Scan for the cell matching the given text and deliver its [X, Y] coordinate at center. 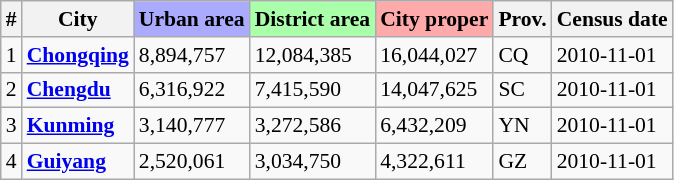
3,140,777 [192, 126]
4 [12, 162]
2 [12, 90]
6,316,922 [192, 90]
Kunming [78, 126]
City [78, 19]
SC [522, 90]
6,432,209 [434, 126]
8,894,757 [192, 55]
Urban area [192, 19]
Prov. [522, 19]
3,034,750 [312, 162]
12,084,385 [312, 55]
CQ [522, 55]
Guiyang [78, 162]
4,322,611 [434, 162]
Chongqing [78, 55]
7,415,590 [312, 90]
2,520,061 [192, 162]
YN [522, 126]
GZ [522, 162]
1 [12, 55]
City proper [434, 19]
# [12, 19]
14,047,625 [434, 90]
Chengdu [78, 90]
District area [312, 19]
Census date [612, 19]
3,272,586 [312, 126]
16,044,027 [434, 55]
3 [12, 126]
